Output the (X, Y) coordinate of the center of the cell containing the given text.  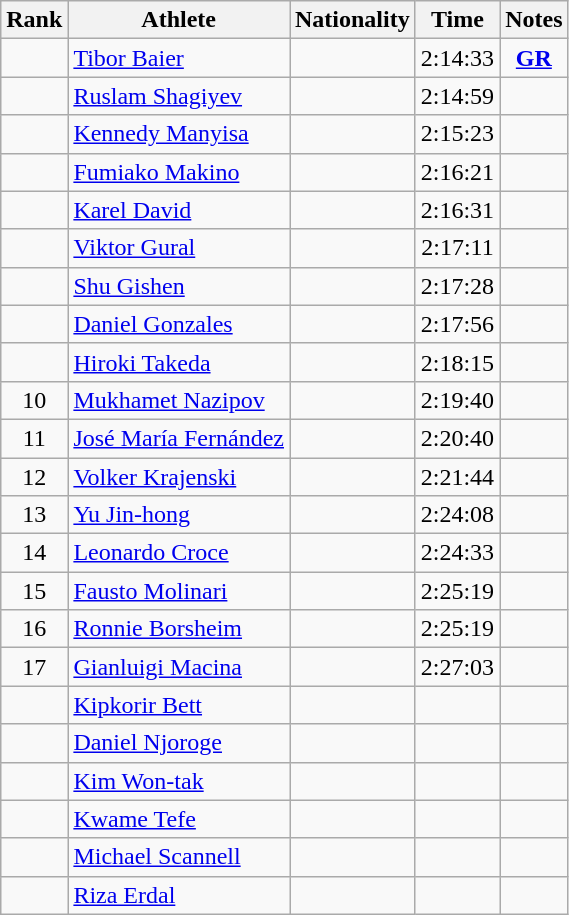
2:15:23 (457, 134)
11 (34, 438)
Rank (34, 20)
Notes (534, 20)
Volker Krajenski (179, 477)
2:21:44 (457, 477)
15 (34, 591)
Kennedy Manyisa (179, 134)
12 (34, 477)
2:14:59 (457, 96)
2:20:40 (457, 438)
Ruslam Shagiyev (179, 96)
13 (34, 515)
Ronnie Borsheim (179, 629)
Kwame Tefe (179, 819)
2:17:56 (457, 324)
Athlete (179, 20)
17 (34, 667)
Daniel Gonzales (179, 324)
2:18:15 (457, 362)
2:27:03 (457, 667)
2:14:33 (457, 58)
Fumiako Makino (179, 172)
Yu Jin-hong (179, 515)
2:24:33 (457, 553)
Mukhamet Nazipov (179, 400)
Riza Erdal (179, 895)
16 (34, 629)
Gianluigi Macina (179, 667)
GR (534, 58)
2:16:31 (457, 210)
2:24:08 (457, 515)
Kim Won-tak (179, 781)
Nationality (353, 20)
Fausto Molinari (179, 591)
José María Fernández (179, 438)
Kipkorir Bett (179, 705)
2:16:21 (457, 172)
Viktor Gural (179, 248)
2:17:11 (457, 248)
10 (34, 400)
Leonardo Croce (179, 553)
2:19:40 (457, 400)
2:17:28 (457, 286)
Hiroki Takeda (179, 362)
Michael Scannell (179, 857)
Time (457, 20)
Tibor Baier (179, 58)
14 (34, 553)
Shu Gishen (179, 286)
Karel David (179, 210)
Daniel Njoroge (179, 743)
